Search for the cell housing the specified text and yield its (x, y) center coordinate. 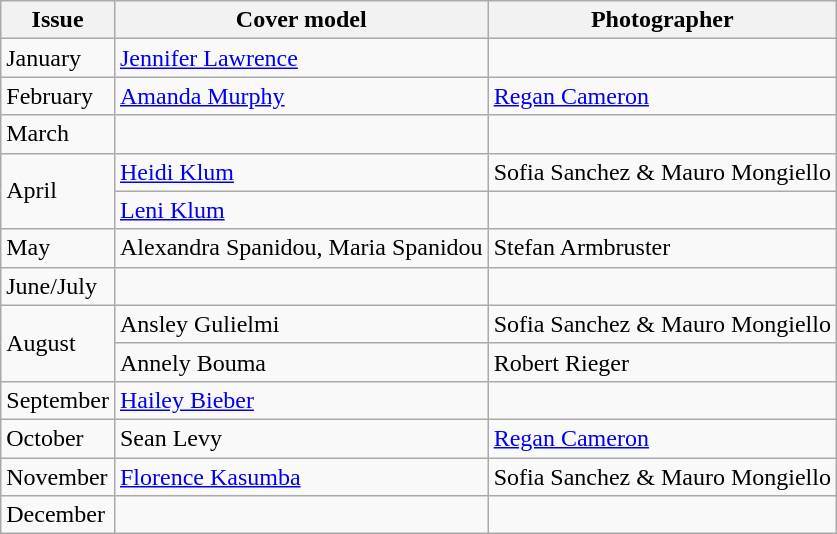
September (58, 400)
April (58, 191)
Hailey Bieber (301, 400)
Issue (58, 20)
Leni Klum (301, 210)
November (58, 477)
May (58, 248)
Amanda Murphy (301, 96)
Annely Bouma (301, 362)
Ansley Gulielmi (301, 324)
Robert Rieger (662, 362)
Sean Levy (301, 438)
March (58, 134)
June/July (58, 286)
Jennifer Lawrence (301, 58)
Cover model (301, 20)
December (58, 515)
Florence Kasumba (301, 477)
Alexandra Spanidou, Maria Spanidou (301, 248)
February (58, 96)
August (58, 343)
Heidi Klum (301, 172)
January (58, 58)
Stefan Armbruster (662, 248)
October (58, 438)
Photographer (662, 20)
